Determine the [x, y] coordinate at the center of the cell enclosing the given text.  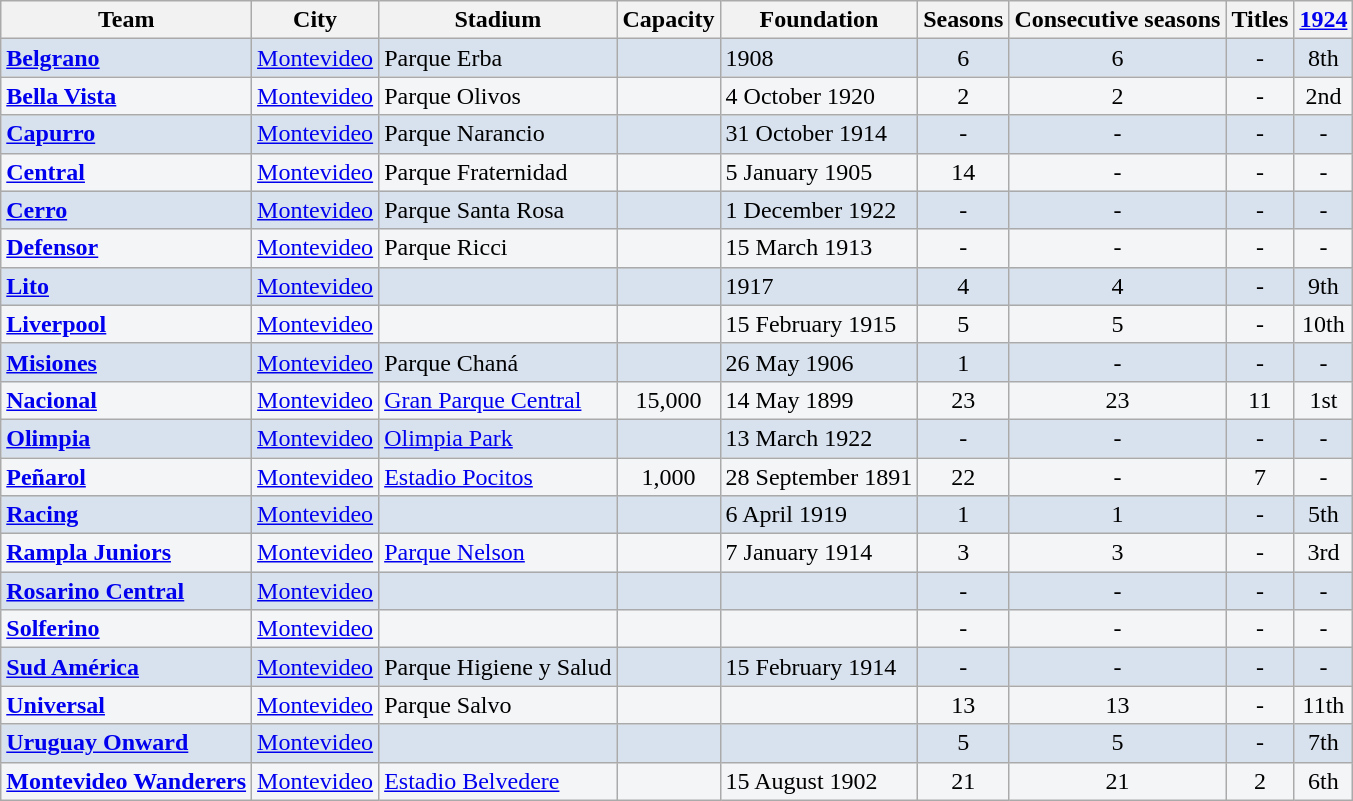
Parque Higiene y Salud [498, 667]
6th [1324, 781]
15,000 [668, 400]
Liverpool [126, 324]
Titles [1260, 20]
14 May 1899 [819, 400]
1,000 [668, 477]
Bella Vista [126, 96]
Misiones [126, 362]
11th [1324, 705]
Consecutive seasons [1118, 20]
1917 [819, 286]
Capurro [126, 134]
9th [1324, 286]
28 September 1891 [819, 477]
Sud América [126, 667]
4 October 1920 [819, 96]
3rd [1324, 553]
6 April 1919 [819, 515]
7 January 1914 [819, 553]
5th [1324, 515]
7 [1260, 477]
14 [964, 172]
Defensor [126, 248]
Parque Salvo [498, 705]
31 October 1914 [819, 134]
City [316, 20]
7th [1324, 743]
11 [1260, 400]
Capacity [668, 20]
13 March 1922 [819, 438]
Parque Olivos [498, 96]
15 March 1913 [819, 248]
Universal [126, 705]
Parque Nelson [498, 553]
Estadio Belvedere [498, 781]
Montevideo Wanderers [126, 781]
Seasons [964, 20]
Parque Chaná [498, 362]
Olimpia [126, 438]
Solferino [126, 629]
15 February 1915 [819, 324]
22 [964, 477]
Peñarol [126, 477]
Uruguay Onward [126, 743]
Racing [126, 515]
Parque Erba [498, 58]
Nacional [126, 400]
1908 [819, 58]
2nd [1324, 96]
Cerro [126, 210]
Parque Narancio [498, 134]
Stadium [498, 20]
Foundation [819, 20]
8th [1324, 58]
Rampla Juniors [126, 553]
Parque Santa Rosa [498, 210]
Team [126, 20]
10th [1324, 324]
Lito [126, 286]
15 August 1902 [819, 781]
Parque Fraternidad [498, 172]
Estadio Pocitos [498, 477]
Rosarino Central [126, 591]
1st [1324, 400]
26 May 1906 [819, 362]
5 January 1905 [819, 172]
Central [126, 172]
Belgrano [126, 58]
1924 [1324, 20]
Olimpia Park [498, 438]
15 February 1914 [819, 667]
Gran Parque Central [498, 400]
Parque Ricci [498, 248]
1 December 1922 [819, 210]
